Return the (x, y) coordinate for the center point of the cell that contains the specified text.  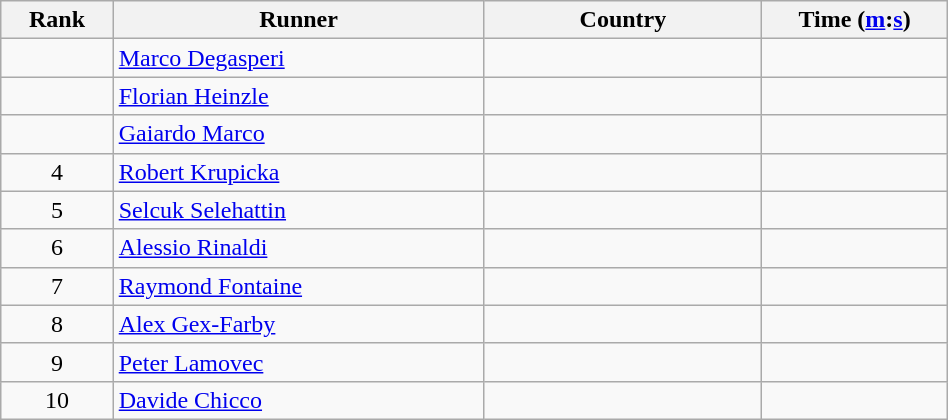
Alex Gex-Farby (298, 324)
9 (57, 362)
Alessio Rinaldi (298, 248)
Rank (57, 20)
10 (57, 400)
Peter Lamovec (298, 362)
Runner (298, 20)
6 (57, 248)
4 (57, 172)
Marco Degasperi (298, 58)
Selcuk Selehattin (298, 210)
8 (57, 324)
Robert Krupicka (298, 172)
Davide Chicco (298, 400)
Country (623, 20)
Raymond Fontaine (298, 286)
7 (57, 286)
Gaiardo Marco (298, 134)
5 (57, 210)
Time (m:s) (854, 20)
Florian Heinzle (298, 96)
